For the text-containing cell, return its midpoint in [X, Y] coordinate format. 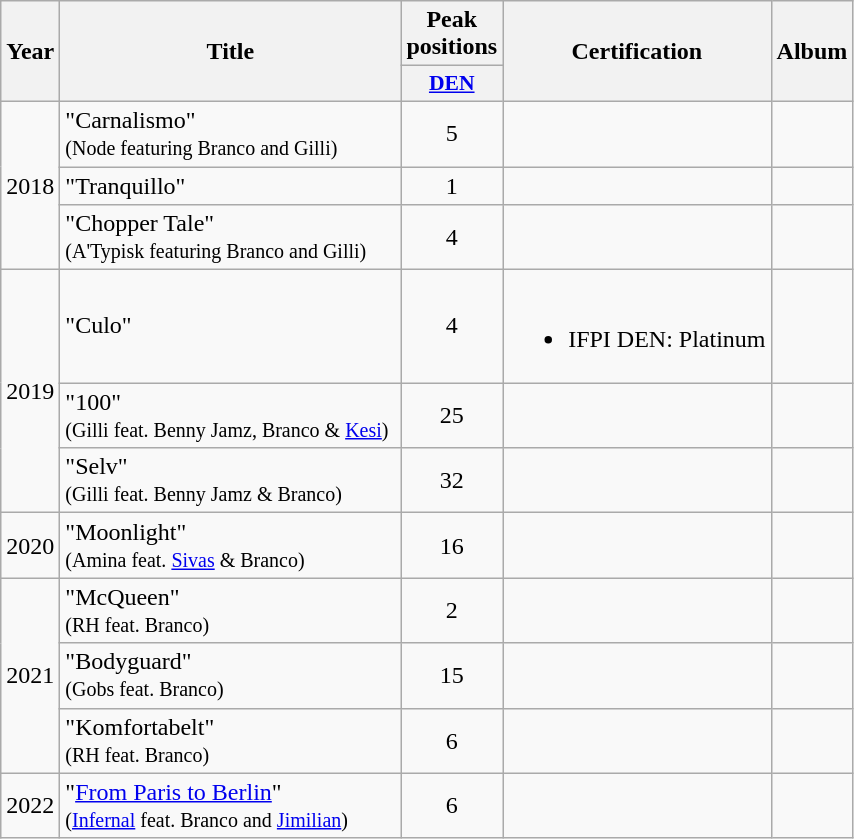
Album [812, 52]
"Selv" (Gilli feat. Benny Jamz & Branco) [230, 480]
"100"(Gilli feat. Benny Jamz, Branco & Kesi) [230, 416]
Title [230, 52]
IFPI DEN: Platinum [637, 326]
2 [452, 610]
"Komfortabelt"(RH feat. Branco) [230, 740]
Peak positions [452, 34]
2021 [30, 676]
1 [452, 185]
2020 [30, 546]
16 [452, 546]
15 [452, 676]
"Moonlight"(Amina feat. Sivas & Branco) [230, 546]
5 [452, 134]
"Bodyguard"(Gobs feat. Branco) [230, 676]
25 [452, 416]
"Chopper Tale" (A'Typisk featuring Branco and Gilli) [230, 238]
2022 [30, 806]
32 [452, 480]
"Carnalismo" (Node featuring Branco and Gilli) [230, 134]
"Tranquillo" [230, 185]
2019 [30, 392]
"Culo" [230, 326]
"From Paris to Berlin"(Infernal feat. Branco and Jimilian) [230, 806]
2018 [30, 185]
DEN [452, 84]
Year [30, 52]
"McQueen"(RH feat. Branco) [230, 610]
Certification [637, 52]
